Locate the cell with the specified text and output its (X, Y) center coordinate. 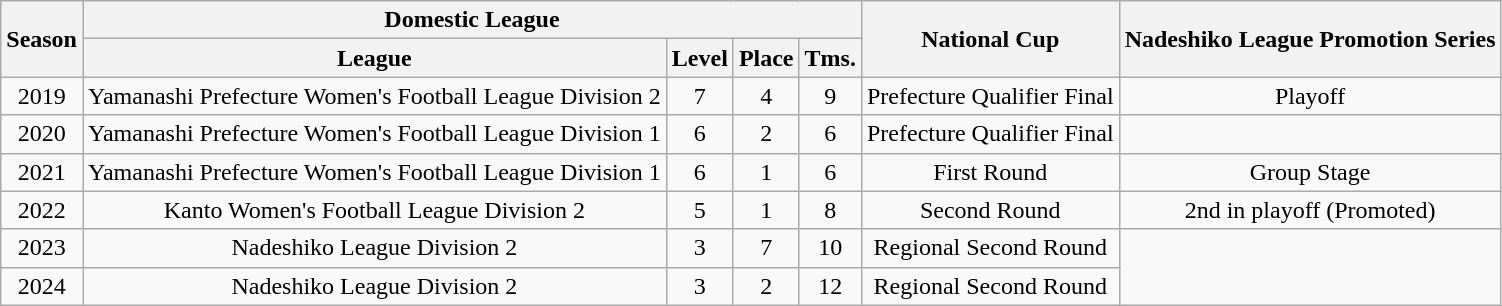
2024 (42, 286)
2019 (42, 96)
Place (766, 58)
Season (42, 39)
Tms. (830, 58)
2021 (42, 172)
9 (830, 96)
Group Stage (1310, 172)
Domestic League (472, 20)
2020 (42, 134)
Second Round (990, 210)
First Round (990, 172)
2nd in playoff (Promoted) (1310, 210)
8 (830, 210)
Level (700, 58)
2022 (42, 210)
League (374, 58)
5 (700, 210)
Kanto Women's Football League Division 2 (374, 210)
Nadeshiko League Promotion Series (1310, 39)
Playoff (1310, 96)
2023 (42, 248)
10 (830, 248)
National Cup (990, 39)
4 (766, 96)
12 (830, 286)
Yamanashi Prefecture Women's Football League Division 2 (374, 96)
